Return the (x, y) coordinate for the center point of the cell that contains the specified text.  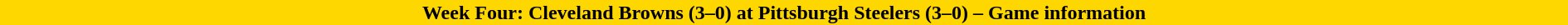
Week Four: Cleveland Browns (3–0) at Pittsburgh Steelers (3–0) – Game information (784, 12)
